Find where the given text appears and provide that cell's center as (x, y) coordinate. 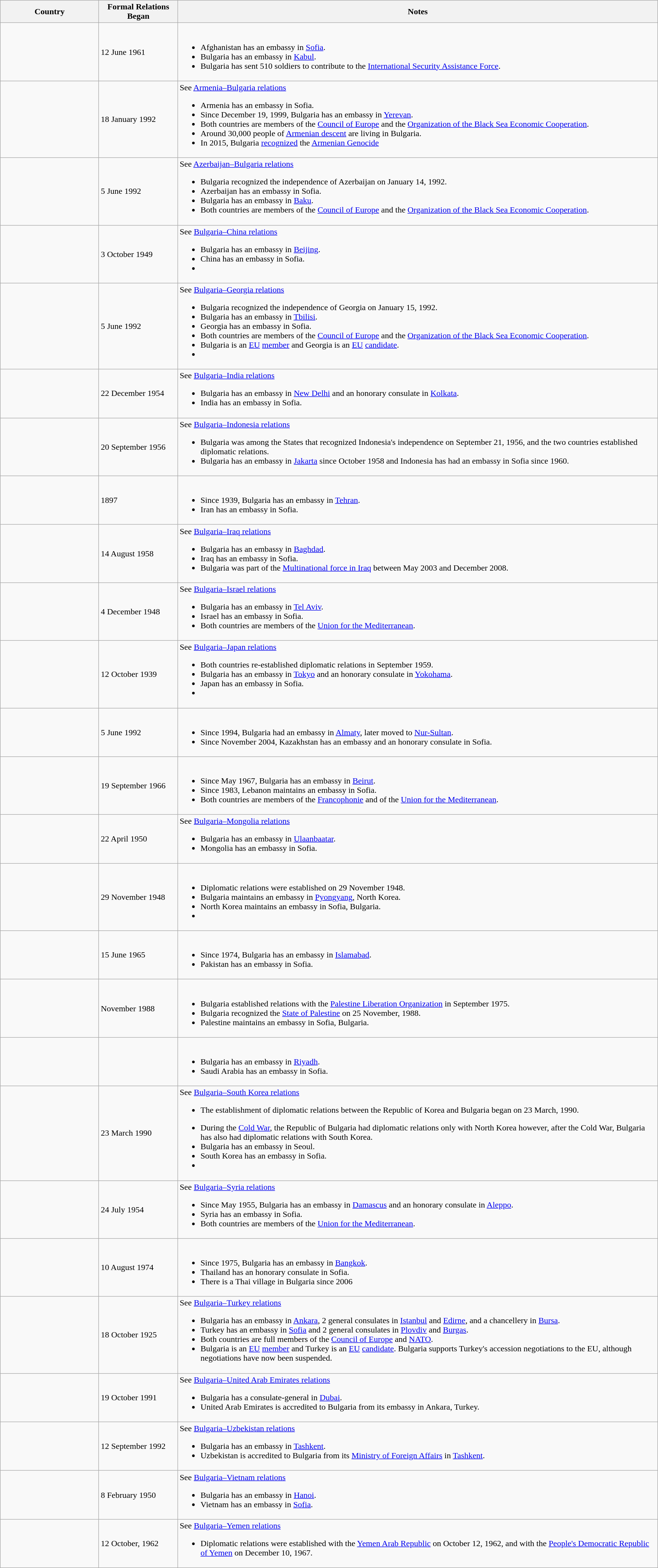
23 March 1990 (138, 1133)
Since 1975, Bulgaria has an embassy in Bangkok.Thailand has an honorary consulate in Sofia.There is a Thai village in Bulgaria since 2006 (418, 1268)
22 April 1950 (138, 839)
See Bulgaria–India relationsBulgaria has an embassy in New Delhi and an honorary consulate in Kolkata.India has an embassy in Sofia. (418, 393)
24 July 1954 (138, 1209)
15 June 1965 (138, 955)
8 February 1950 (138, 1495)
Formal Relations Began (138, 12)
November 1988 (138, 1009)
Country (50, 12)
29 November 1948 (138, 897)
Since 1974, Bulgaria has an embassy in Islamabad.Pakistan has an embassy in Sofia. (418, 955)
12 October, 1962 (138, 1543)
12 September 1992 (138, 1446)
22 December 1954 (138, 393)
1897 (138, 500)
20 September 1956 (138, 447)
19 September 1966 (138, 786)
Bulgaria has an embassy in Riyadh.Saudi Arabia has an embassy in Sofia. (418, 1062)
3 October 1949 (138, 254)
19 October 1991 (138, 1397)
See Bulgaria–Mongolia relationsBulgaria has an embassy in Ulaanbaatar.Mongolia has an embassy in Sofia. (418, 839)
Since 1939, Bulgaria has an embassy in Tehran.Iran has an embassy in Sofia. (418, 500)
Notes (418, 12)
10 August 1974 (138, 1268)
18 October 1925 (138, 1335)
18 January 1992 (138, 119)
12 October 1939 (138, 674)
12 June 1961 (138, 52)
14 August 1958 (138, 554)
See Bulgaria–Vietnam relationsBulgaria has an embassy in Hanoi.Vietnam has an embassy in Sofia. (418, 1495)
See Bulgaria–China relationsBulgaria has an embassy in Beijing.China has an embassy in Sofia. (418, 254)
4 December 1948 (138, 611)
